Scan for the cell matching the given text and deliver its [X, Y] coordinate at center. 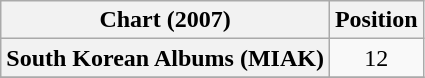
12 [376, 58]
Position [376, 20]
Chart (2007) [166, 20]
South Korean Albums (MIAK) [166, 58]
